Capture the cell that displays the provided text and extract its (X, Y) central coordinate. 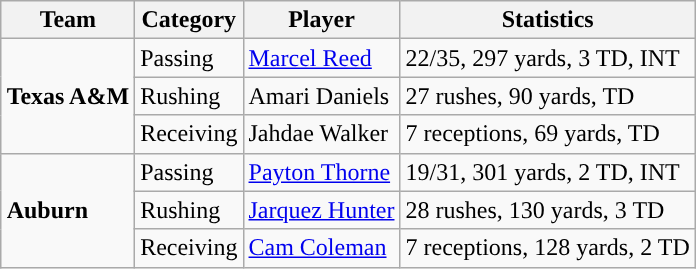
Texas A&M (68, 96)
Marcel Reed (322, 58)
7 receptions, 128 yards, 2 TD (548, 248)
Auburn (68, 210)
7 receptions, 69 yards, TD (548, 134)
Category (189, 20)
Cam Coleman (322, 248)
Jahdae Walker (322, 134)
28 rushes, 130 yards, 3 TD (548, 210)
22/35, 297 yards, 3 TD, INT (548, 58)
Jarquez Hunter (322, 210)
19/31, 301 yards, 2 TD, INT (548, 172)
Amari Daniels (322, 96)
Player (322, 20)
Team (68, 20)
27 rushes, 90 yards, TD (548, 96)
Payton Thorne (322, 172)
Statistics (548, 20)
